Identify which cell holds the provided text, then report its (X, Y) central coordinate. 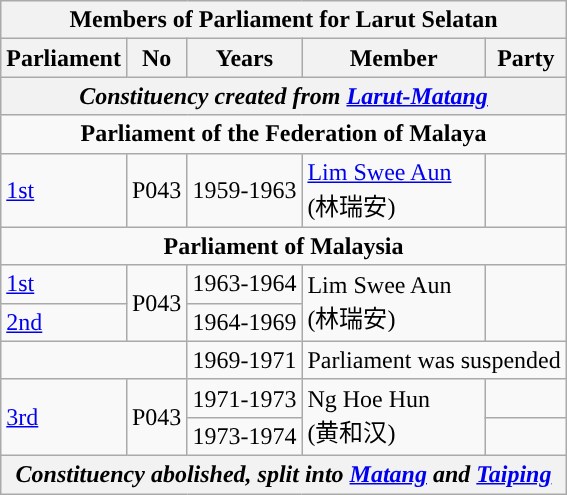
1963-1964 (244, 284)
Parliament of Malaysia (284, 246)
Parliament was suspended (434, 360)
No (156, 58)
1971-1973 (244, 398)
Constituency created from Larut-Matang (284, 96)
Parliament (64, 58)
Ng Hoe Hun (黄和汉) (394, 417)
3rd (64, 417)
1959-1963 (244, 190)
Party (526, 58)
Parliament of the Federation of Malaya (284, 134)
Members of Parliament for Larut Selatan (284, 20)
Years (244, 58)
Member (394, 58)
2nd (64, 322)
Constituency abolished, split into Matang and Taiping (284, 474)
1973-1974 (244, 436)
1964-1969 (244, 322)
1969-1971 (244, 360)
